Find where the given text appears and provide that cell's center as (X, Y) coordinate. 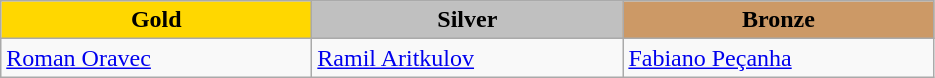
Bronze (778, 20)
Gold (156, 20)
Roman Oravec (156, 58)
Fabiano Peçanha (778, 58)
Silver (468, 20)
Ramil Aritkulov (468, 58)
